Return the (X, Y) coordinate for the center point of the cell that contains the specified text.  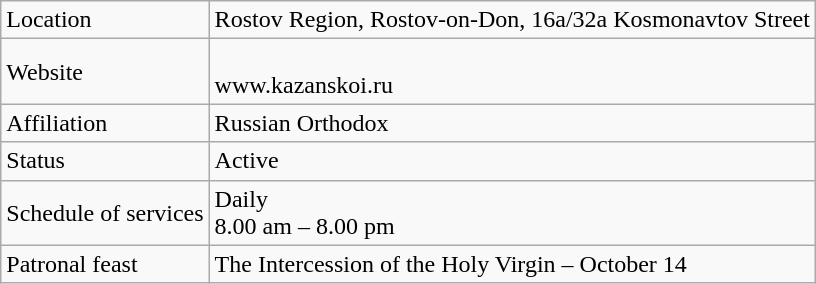
Patronal feast (105, 264)
Active (512, 161)
Location (105, 20)
Rostov Region, Rostov-on-Don, 16a/32a Kosmonavtov Street (512, 20)
www.kazanskoi.ru (512, 72)
The Intercession of the Holy Virgin – October 14 (512, 264)
Status (105, 161)
Schedule of services (105, 212)
Affiliation (105, 123)
Daily8.00 am – 8.00 pm (512, 212)
Russian Orthodox (512, 123)
Website (105, 72)
